Capture the cell that displays the provided text and extract its (X, Y) central coordinate. 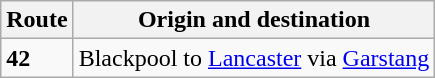
Blackpool to Lancaster via Garstang (254, 58)
Route (37, 20)
Origin and destination (254, 20)
42 (37, 58)
